Return the (x, y) coordinate for the center point of the cell that contains the specified text.  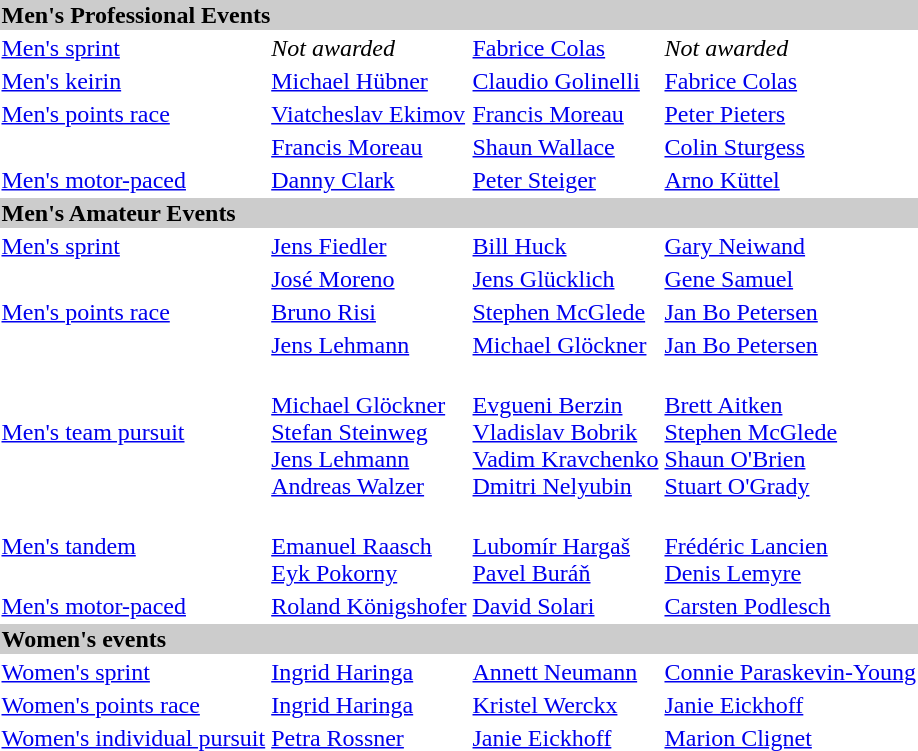
Gary Neiwand (790, 246)
Shaun Wallace (566, 147)
Jens Glücklich (566, 279)
José Moreno (369, 279)
Stephen McGlede (566, 312)
Lubomír Hargaš Pavel Buráň (566, 546)
Men's Amateur Events (459, 213)
Gene Samuel (790, 279)
Michael Glöckner Stefan Steinweg Jens Lehmann Andreas Walzer (369, 432)
Peter Steiger (566, 180)
Connie Paraskevin-Young (790, 672)
David Solari (566, 606)
Bruno Risi (369, 312)
Women's events (459, 639)
Janie Eickhoff (790, 705)
Roland Königshofer (369, 606)
Women's points race (134, 705)
Jens Fiedler (369, 246)
Frédéric Lancien Denis Lemyre (790, 546)
Carsten Podlesch (790, 606)
Women's sprint (134, 672)
Arno Küttel (790, 180)
Brett Aitken Stephen McGlede Shaun O'Brien Stuart O'Grady (790, 432)
Kristel Werckx (566, 705)
Men's team pursuit (134, 432)
Peter Pieters (790, 114)
Men's Professional Events (459, 15)
Michael Hübner (369, 81)
Men's keirin (134, 81)
Danny Clark (369, 180)
Annett Neumann (566, 672)
Evgueni Berzin Vladislav Bobrik Vadim Kravchenko Dmitri Nelyubin (566, 432)
Bill Huck (566, 246)
Emanuel Raasch Eyk Pokorny (369, 546)
Michael Glöckner (566, 345)
Colin Sturgess (790, 147)
Claudio Golinelli (566, 81)
Men's tandem (134, 546)
Jens Lehmann (369, 345)
Viatcheslav Ekimov (369, 114)
